Scan for the cell matching the given text and deliver its (x, y) coordinate at center. 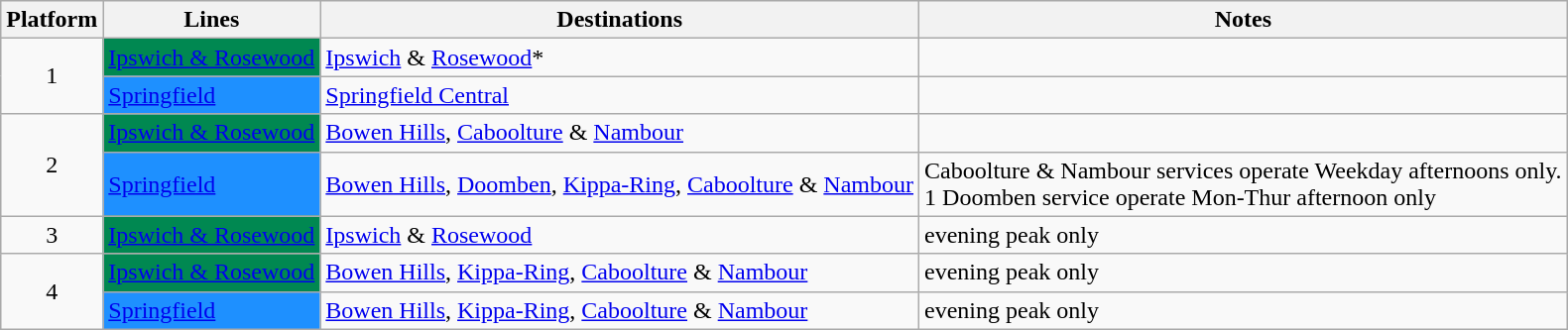
Springfield Central (620, 95)
3 (52, 235)
Notes (1244, 20)
Platform (52, 20)
4 (52, 291)
Caboolture & Nambour services operate Weekday afternoons only.1 Doomben service operate Mon-Thur afternoon only (1244, 184)
Lines (212, 20)
1 (52, 76)
Bowen Hills, Doomben, Kippa-Ring, Caboolture & Nambour (620, 184)
2 (52, 165)
Bowen Hills, Caboolture & Nambour (620, 133)
Ipswich & Rosewood* (620, 57)
Destinations (620, 20)
